Provide the (X, Y) coordinate of the cell's center where the given text is located.  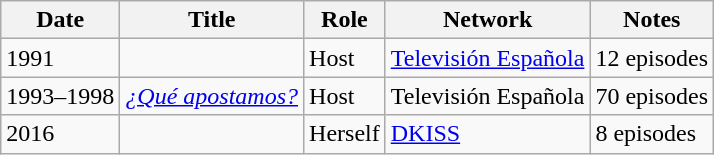
1991 (60, 58)
Herself (345, 134)
70 episodes (652, 96)
Notes (652, 20)
1993–1998 (60, 96)
DKISS (488, 134)
12 episodes (652, 58)
2016 (60, 134)
¿Qué apostamos? (212, 96)
Title (212, 20)
Date (60, 20)
Role (345, 20)
Network (488, 20)
8 episodes (652, 134)
